Scan for the cell matching the given text and deliver its [X, Y] coordinate at center. 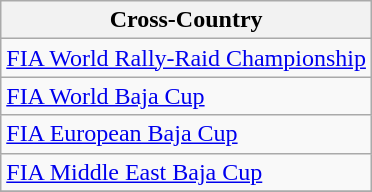
FIA European Baja Cup [186, 134]
FIA Middle East Baja Cup [186, 172]
FIA World Baja Cup [186, 96]
FIA World Rally-Raid Championship [186, 58]
Cross-Country [186, 20]
